Detect which cell encompasses the target text, then output its [X, Y] center coordinate. 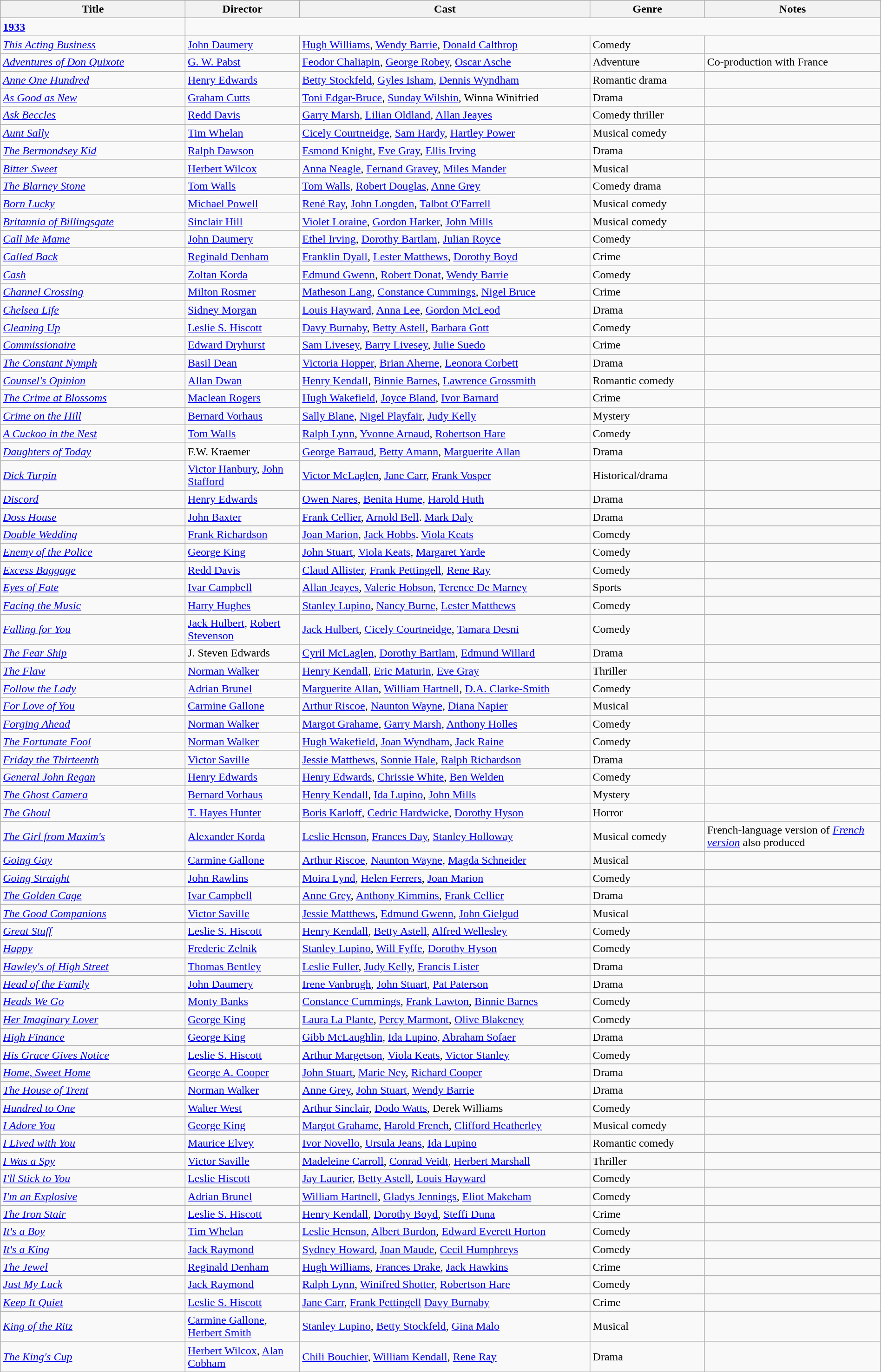
Arthur Margetson, Viola Keats, Victor Stanley [445, 1055]
Hugh Williams, Wendy Barrie, Donald Calthrop [445, 45]
Head of the Family [93, 984]
A Cuckoo in the Nest [93, 433]
Counsel's Opinion [93, 381]
Henry Kendall, Eric Maturin, Eve Gray [445, 671]
Henry Kendall, Binnie Barnes, Lawrence Grossmith [445, 381]
Sam Livesey, Barry Livesey, Julie Suedo [445, 345]
Happy [93, 949]
Facing the Music [93, 605]
Sports [647, 588]
Adventure [647, 62]
Hawley's of High Street [93, 966]
For Love of You [93, 706]
I'll Stick to You [93, 1179]
Anne Grey, Anthony Kimmins, Frank Cellier [445, 896]
F.W. Kraemer [243, 451]
I Lived with You [93, 1143]
The Bermondsey Kid [93, 151]
Victor Hanbury, John Stafford [243, 475]
Britannia of Billingsgate [93, 222]
Jane Carr, Frank Pettingell Davy Burnaby [445, 1302]
Jack Hulbert, Cicely Courtneidge, Tamara Desni [445, 629]
The King's Cup [93, 1357]
The Jewel [93, 1267]
This Acting Business [93, 45]
Genre [647, 9]
Constance Cummings, Frank Lawton, Binnie Barnes [445, 1002]
Ralph Lynn, Yvonne Arnaud, Robertson Hare [445, 433]
Madeleine Carroll, Conrad Veidt, Herbert Marshall [445, 1161]
Maclean Rogers [243, 398]
John Baxter [243, 517]
Marguerite Allan, William Hartnell, D.A. Clarke-Smith [445, 689]
Edmund Gwenn, Robert Donat, Wendy Barrie [445, 275]
Margot Grahame, Harold French, Clifford Heatherley [445, 1126]
Harry Hughes [243, 605]
Frederic Zelnik [243, 949]
French-language version of French version also produced [793, 836]
Romantic drama [647, 80]
Ralph Lynn, Winifred Shotter, Robertson Hare [445, 1285]
Going Straight [93, 878]
Thomas Bentley [243, 966]
Stanley Lupino, Will Fyffe, Dorothy Hyson [445, 949]
The Ghost Camera [93, 794]
Sally Blane, Nigel Playfair, Judy Kelly [445, 416]
Hugh Wakefield, Joan Wyndham, Jack Raine [445, 742]
Notes [793, 9]
Esmond Knight, Eve Gray, Ellis Irving [445, 151]
Historical/drama [647, 475]
The Constant Nymph [93, 363]
The Crime at Blossoms [93, 398]
Louis Hayward, Anna Lee, Gordon McLeod [445, 310]
William Hartnell, Gladys Jennings, Eliot Makeham [445, 1196]
John Stuart, Viola Keats, Margaret Yarde [445, 552]
Victoria Hopper, Brian Aherne, Leonora Corbett [445, 363]
Gibb McLaughlin, Ida Lupino, Abraham Sofaer [445, 1037]
It's a Boy [93, 1232]
George Barraud, Betty Amann, Marguerite Allan [445, 451]
The House of Trent [93, 1090]
Sydney Howard, Joan Maude, Cecil Humphreys [445, 1249]
Laura La Plante, Percy Marmont, Olive Blakeney [445, 1019]
The Golden Cage [93, 896]
Davy Burnaby, Betty Astell, Barbara Gott [445, 328]
Horror [647, 813]
Franklin Dyall, Lester Matthews, Dorothy Boyd [445, 257]
Comedy drama [647, 186]
Stanley Lupino, Betty Stockfeld, Gina Malo [445, 1326]
Follow the Lady [93, 689]
I Adore You [93, 1126]
The Girl from Maxim's [93, 836]
I Was a Spy [93, 1161]
Just My Luck [93, 1285]
Betty Stockfeld, Gyles Isham, Dennis Wyndham [445, 80]
Born Lucky [93, 204]
Aunt Sally [93, 133]
Eyes of Fate [93, 588]
The Fortunate Fool [93, 742]
The Fear Ship [93, 653]
The Blarney Stone [93, 186]
Leslie Hiscott [243, 1179]
Call Me Mame [93, 239]
Great Stuff [93, 931]
John Rawlins [243, 878]
Graham Cutts [243, 98]
Hugh Williams, Frances Drake, Jack Hawkins [445, 1267]
The Good Companions [93, 913]
High Finance [93, 1037]
The Flaw [93, 671]
Alexander Korda [243, 836]
Monty Banks [243, 1002]
General John Regan [93, 777]
Jessie Matthews, Sonnie Hale, Ralph Richardson [445, 759]
T. Hayes Hunter [243, 813]
Owen Nares, Benita Hume, Harold Huth [445, 499]
Edward Dryhurst [243, 345]
Excess Baggage [93, 570]
Comedy thriller [647, 115]
Jay Laurier, Betty Astell, Louis Hayward [445, 1179]
Irene Vanbrugh, John Stuart, Pat Paterson [445, 984]
Allan Jeayes, Valerie Hobson, Terence De Marney [445, 588]
Falling for You [93, 629]
Stanley Lupino, Nancy Burne, Lester Matthews [445, 605]
Home, Sweet Home [93, 1072]
Dick Turpin [93, 475]
Forging Ahead [93, 724]
Basil Dean [243, 363]
1933 [93, 27]
Boris Karloff, Cedric Hardwicke, Dorothy Hyson [445, 813]
Frank Cellier, Arnold Bell. Mark Daly [445, 517]
I'm an Explosive [93, 1196]
Leslie Fuller, Judy Kelly, Francis Lister [445, 966]
The Iron Stair [93, 1214]
Anne Grey, John Stuart, Wendy Barrie [445, 1090]
Toni Edgar-Bruce, Sunday Wilshin, Winna Winifried [445, 98]
Henry Kendall, Betty Astell, Alfred Wellesley [445, 931]
Bitter Sweet [93, 168]
Sinclair Hill [243, 222]
Anne One Hundred [93, 80]
Cicely Courtneidge, Sam Hardy, Hartley Power [445, 133]
Double Wedding [93, 535]
Commissionaire [93, 345]
Walter West [243, 1108]
Carmine Gallone, Herbert Smith [243, 1326]
Daughters of Today [93, 451]
Moira Lynd, Helen Ferrers, Joan Marion [445, 878]
Chelsea Life [93, 310]
Tom Walls, Robert Douglas, Anne Grey [445, 186]
Enemy of the Police [93, 552]
Co-production with France [793, 62]
John Stuart, Marie Ney, Richard Cooper [445, 1072]
Adventures of Don Quixote [93, 62]
Milton Rosmer [243, 292]
Herbert Wilcox, Alan Cobham [243, 1357]
Allan Dwan [243, 381]
Sidney Morgan [243, 310]
Maurice Elvey [243, 1143]
Jack Hulbert, Robert Stevenson [243, 629]
His Grace Gives Notice [93, 1055]
Claud Allister, Frank Pettingell, Rene Ray [445, 570]
Cleaning Up [93, 328]
It's a King [93, 1249]
Feodor Chaliapin, George Robey, Oscar Asche [445, 62]
Matheson Lang, Constance Cummings, Nigel Bruce [445, 292]
Chili Bouchier, William Kendall, Rene Ray [445, 1357]
The Ghoul [93, 813]
Discord [93, 499]
Director [243, 9]
Violet Loraine, Gordon Harker, John Mills [445, 222]
Cyril McLaglen, Dorothy Bartlam, Edmund Willard [445, 653]
G. W. Pabst [243, 62]
Leslie Henson, Frances Day, Stanley Holloway [445, 836]
Called Back [93, 257]
Her Imaginary Lover [93, 1019]
Channel Crossing [93, 292]
George A. Cooper [243, 1072]
Title [93, 9]
Herbert Wilcox [243, 168]
Crime on the Hill [93, 416]
Cash [93, 275]
Arthur Riscoe, Naunton Wayne, Diana Napier [445, 706]
Henry Kendall, Ida Lupino, John Mills [445, 794]
Leslie Henson, Albert Burdon, Edward Everett Horton [445, 1232]
Doss House [93, 517]
Ralph Dawson [243, 151]
Ivor Novello, Ursula Jeans, Ida Lupino [445, 1143]
Michael Powell [243, 204]
Henry Kendall, Dorothy Boyd, Steffi Duna [445, 1214]
Margot Grahame, Garry Marsh, Anthony Holles [445, 724]
Anna Neagle, Fernand Gravey, Miles Mander [445, 168]
Ask Beccles [93, 115]
Going Gay [93, 860]
Arthur Sinclair, Dodo Watts, Derek Williams [445, 1108]
King of the Ritz [93, 1326]
Victor McLaglen, Jane Carr, Frank Vosper [445, 475]
René Ray, John Longden, Talbot O'Farrell [445, 204]
Cast [445, 9]
Heads We Go [93, 1002]
Frank Richardson [243, 535]
Arthur Riscoe, Naunton Wayne, Magda Schneider [445, 860]
Keep It Quiet [93, 1302]
Hundred to One [93, 1108]
Ethel Irving, Dorothy Bartlam, Julian Royce [445, 239]
Jessie Matthews, Edmund Gwenn, John Gielgud [445, 913]
Henry Edwards, Chrissie White, Ben Welden [445, 777]
Garry Marsh, Lilian Oldland, Allan Jeayes [445, 115]
Zoltan Korda [243, 275]
As Good as New [93, 98]
Hugh Wakefield, Joyce Bland, Ivor Barnard [445, 398]
J. Steven Edwards [243, 653]
Friday the Thirteenth [93, 759]
Joan Marion, Jack Hobbs. Viola Keats [445, 535]
